For the text-containing cell, return its midpoint in (x, y) coordinate format. 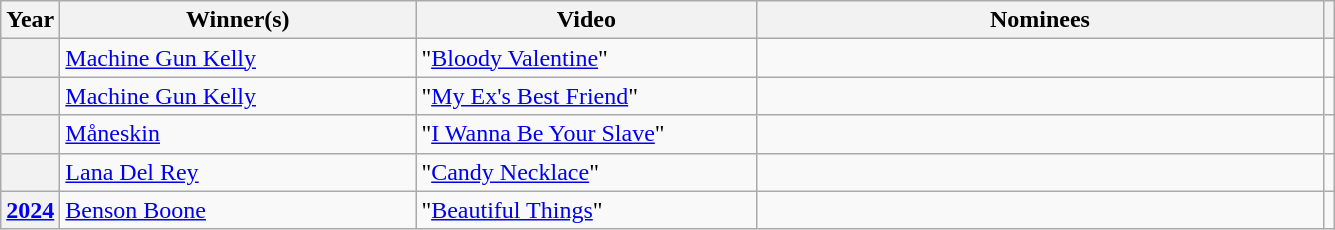
2024 (30, 210)
Lana Del Rey (238, 172)
"Bloody Valentine" (586, 58)
"I Wanna Be Your Slave" (586, 134)
"Candy Necklace" (586, 172)
Video (586, 20)
Nominees (1040, 20)
Year (30, 20)
Måneskin (238, 134)
"Beautiful Things" (586, 210)
"My Ex's Best Friend" (586, 96)
Winner(s) (238, 20)
Benson Boone (238, 210)
